Search for the cell housing the specified text and yield its [X, Y] center coordinate. 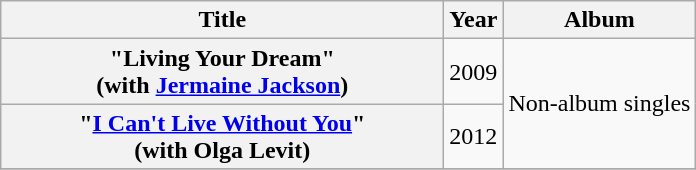
Album [600, 20]
Non-album singles [600, 104]
Year [474, 20]
Title [222, 20]
2012 [474, 136]
"I Can't Live Without You"(with Olga Levit) [222, 136]
"Living Your Dream"(with Jermaine Jackson) [222, 72]
2009 [474, 72]
